Detect which cell encompasses the target text, then output its (X, Y) center coordinate. 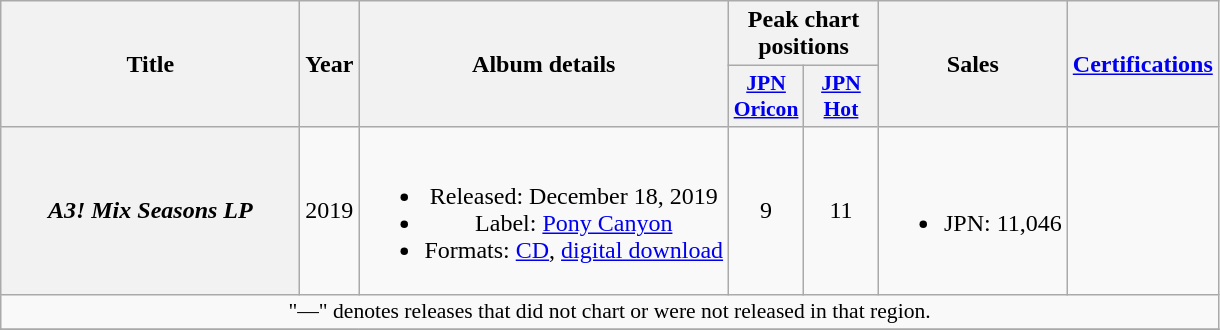
Released: December 18, 2019Label: Pony CanyonFormats: CD, digital download (544, 210)
JPNOricon (766, 96)
JPNHot (842, 96)
A3! Mix Seasons LP (150, 210)
"—" denotes releases that did not chart or were not released in that region. (610, 312)
JPN: 11,046 (972, 210)
11 (842, 210)
2019 (330, 210)
Peak chart positions (804, 34)
Album details (544, 64)
9 (766, 210)
Year (330, 64)
Title (150, 64)
Sales (972, 64)
Certifications (1142, 64)
